Output the (x, y) coordinate of the center of the cell containing the given text.  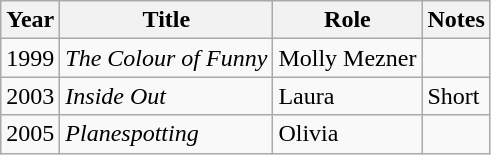
1999 (30, 58)
The Colour of Funny (166, 58)
2003 (30, 96)
Role (348, 20)
Short (456, 96)
2005 (30, 134)
Inside Out (166, 96)
Year (30, 20)
Laura (348, 96)
Olivia (348, 134)
Planespotting (166, 134)
Notes (456, 20)
Title (166, 20)
Molly Mezner (348, 58)
